Detect which cell encompasses the target text, then output its [X, Y] center coordinate. 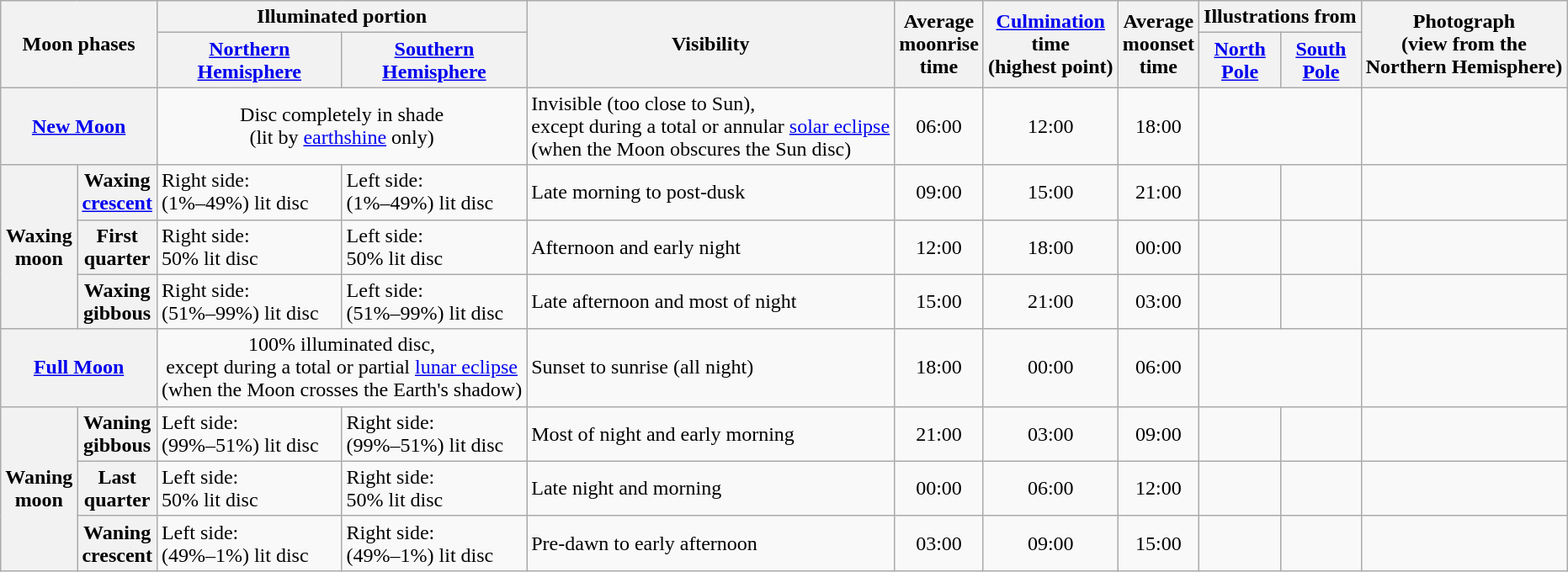
South Pole [1321, 61]
Average moonset time [1158, 44]
Most of night and early morning [710, 434]
Pre-dawn to early afternoon [710, 543]
Disc completely in shade (lit by earthshine only) [342, 126]
Late night and morning [710, 488]
Full Moon [79, 368]
Sunset to sunrise (all night) [710, 368]
Right side: (1%–49%) lit disc [249, 192]
Right side: (49%–1%) lit disc [434, 543]
North Pole [1241, 61]
First quarter [118, 247]
Waxing crescent [118, 192]
Left side: (99%–51%) lit disc [249, 434]
Southern Hemisphere [434, 61]
Average moonrise time [939, 44]
Illuminated portion [342, 17]
Waning moon [39, 488]
Right side: (51%–99%) lit disc [249, 301]
Late morning to post-dusk [710, 192]
Left side: (49%–1%) lit disc [249, 543]
Visibility [710, 44]
Last quarter [118, 488]
Afternoon and early night [710, 247]
Invisible (too close to Sun), except during a total or annular solar eclipse(when the Moon obscures the Sun disc) [710, 126]
Illustrations from [1281, 17]
Northern Hemisphere [249, 61]
Waxing moon [39, 247]
Waning gibbous [118, 434]
Moon phases [79, 44]
Left side: (51%–99%) lit disc [434, 301]
Photograph (view from the Northern Hemisphere) [1464, 44]
Late afternoon and most of night [710, 301]
Waning crescent [118, 543]
Culmination time (highest point) [1050, 44]
Waxing gibbous [118, 301]
New Moon [79, 126]
Left side: (1%–49%) lit disc [434, 192]
Right side: (99%–51%) lit disc [434, 434]
100% illuminated disc, except during a total or partial lunar eclipse(when the Moon crosses the Earth's shadow) [342, 368]
